Provide the (X, Y) coordinate of the cell's center where the given text is located.  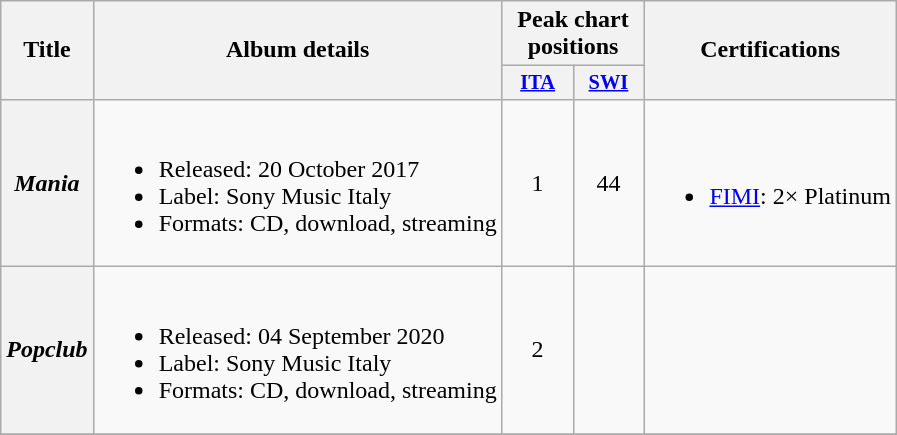
Title (47, 50)
Mania (47, 182)
Popclub (47, 350)
Peak chart positions (573, 34)
SWI (608, 83)
FIMI: 2× Platinum (770, 182)
1 (538, 182)
Album details (298, 50)
ITA (538, 83)
Released: 20 October 2017Label: Sony Music ItalyFormats: CD, download, streaming (298, 182)
Certifications (770, 50)
44 (608, 182)
2 (538, 350)
Released: 04 September 2020Label: Sony Music ItalyFormats: CD, download, streaming (298, 350)
